Detect which cell encompasses the target text, then output its (X, Y) center coordinate. 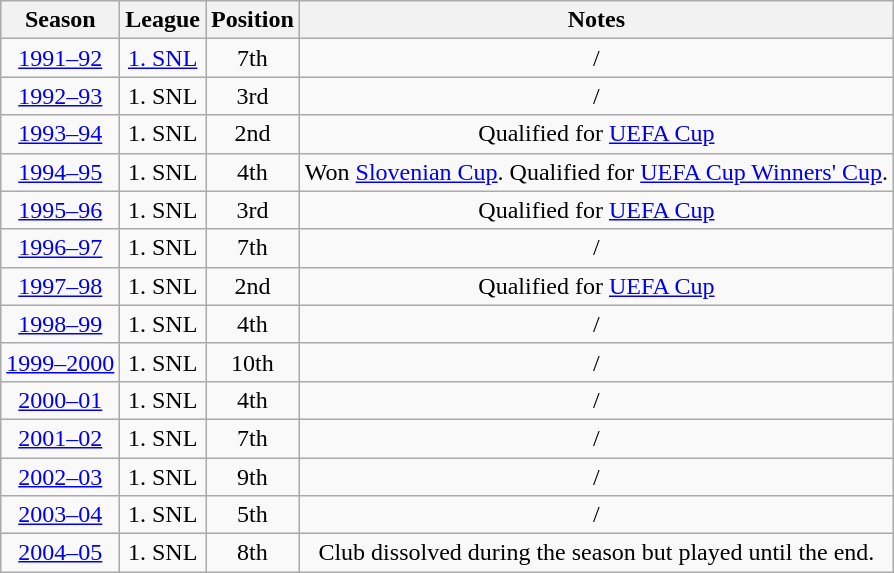
1992–93 (60, 96)
Won Slovenian Cup. Qualified for UEFA Cup Winners' Cup. (596, 172)
1998–99 (60, 324)
2002–03 (60, 477)
10th (253, 362)
Season (60, 20)
1995–96 (60, 210)
8th (253, 553)
2001–02 (60, 438)
1994–95 (60, 172)
Club dissolved during the season but played until the end. (596, 553)
Position (253, 20)
2003–04 (60, 515)
1993–94 (60, 134)
2000–01 (60, 400)
1997–98 (60, 286)
1999–2000 (60, 362)
1991–92 (60, 58)
Notes (596, 20)
2004–05 (60, 553)
9th (253, 477)
League (163, 20)
5th (253, 515)
1996–97 (60, 248)
